Detect which cell encompasses the target text, then output its [X, Y] center coordinate. 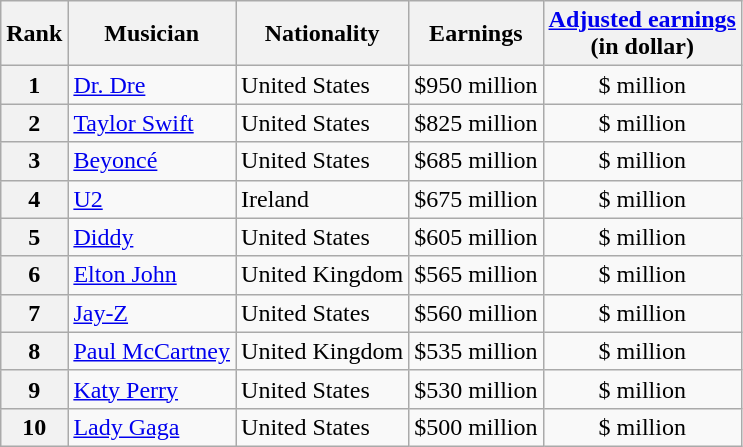
Diddy [152, 237]
10 [34, 427]
Taylor Swift [152, 123]
6 [34, 275]
1 [34, 85]
$500 million [476, 427]
Adjusted earnings(in dollar) [642, 34]
Nationality [322, 34]
5 [34, 237]
9 [34, 389]
Rank [34, 34]
3 [34, 161]
Earnings [476, 34]
4 [34, 199]
Ireland [322, 199]
$685 million [476, 161]
$605 million [476, 237]
Elton John [152, 275]
$530 million [476, 389]
8 [34, 351]
Lady Gaga [152, 427]
Beyoncé [152, 161]
7 [34, 313]
$565 million [476, 275]
$950 million [476, 85]
$675 million [476, 199]
Jay-Z [152, 313]
Dr. Dre [152, 85]
U2 [152, 199]
Paul McCartney [152, 351]
$560 million [476, 313]
2 [34, 123]
Katy Perry [152, 389]
$535 million [476, 351]
Musician [152, 34]
$825 million [476, 123]
